Extract the (x, y) coordinate from the center of the cell holding the provided text.  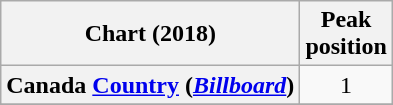
Chart (2018) (150, 34)
Peak position (346, 34)
Canada Country (Billboard) (150, 85)
1 (346, 85)
